From the cell containing the given text, extract its center point as (x, y) coordinate. 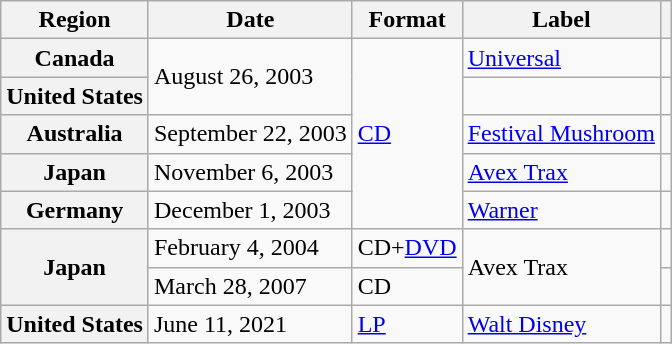
August 26, 2003 (250, 77)
March 28, 2007 (250, 286)
LP (407, 324)
CD+DVD (407, 248)
Australia (75, 134)
Region (75, 20)
February 4, 2004 (250, 248)
Label (561, 20)
Canada (75, 58)
Universal (561, 58)
December 1, 2003 (250, 210)
Warner (561, 210)
Festival Mushroom (561, 134)
Walt Disney (561, 324)
September 22, 2003 (250, 134)
June 11, 2021 (250, 324)
Date (250, 20)
November 6, 2003 (250, 172)
Format (407, 20)
Germany (75, 210)
